Return [X, Y] of the center of cell containing provided text 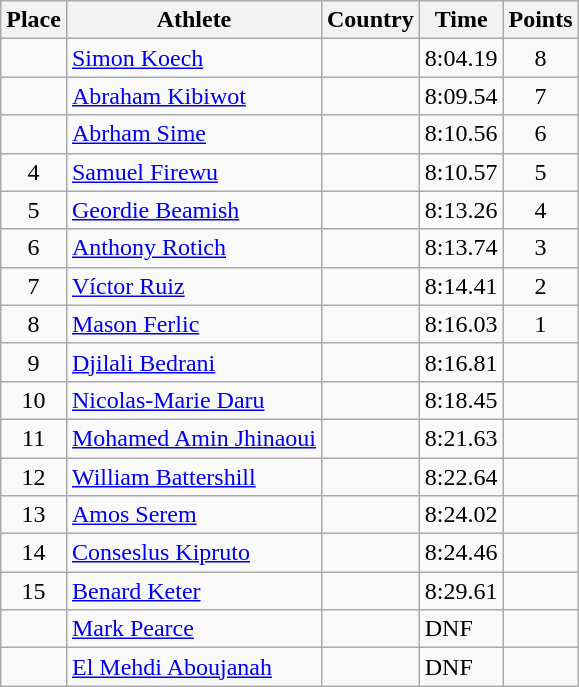
Djilali Bedrani [194, 362]
8:29.61 [461, 591]
15 [34, 591]
8:22.64 [461, 477]
Samuel Firewu [194, 172]
10 [34, 400]
13 [34, 515]
Simon Koech [194, 58]
Points [540, 20]
9 [34, 362]
8:18.45 [461, 400]
8:09.54 [461, 96]
8:24.02 [461, 515]
8:14.41 [461, 286]
Mohamed Amin Jhinaoui [194, 438]
12 [34, 477]
Country [370, 20]
Geordie Beamish [194, 210]
Nicolas-Marie Daru [194, 400]
Abraham Kibiwot [194, 96]
8:13.26 [461, 210]
8:10.56 [461, 134]
Amos Serem [194, 515]
Anthony Rotich [194, 248]
Abrham Sime [194, 134]
1 [540, 324]
8:13.74 [461, 248]
Place [34, 20]
8:16.03 [461, 324]
14 [34, 553]
8:24.46 [461, 553]
8:10.57 [461, 172]
Time [461, 20]
3 [540, 248]
El Mehdi Aboujanah [194, 667]
8:16.81 [461, 362]
Conseslus Kipruto [194, 553]
Athlete [194, 20]
11 [34, 438]
William Battershill [194, 477]
8:21.63 [461, 438]
Mark Pearce [194, 629]
Benard Keter [194, 591]
Mason Ferlic [194, 324]
8:04.19 [461, 58]
2 [540, 286]
Víctor Ruiz [194, 286]
